Pinpoint the cell where the given text exists, returning its [x, y] midpoint coordinate. 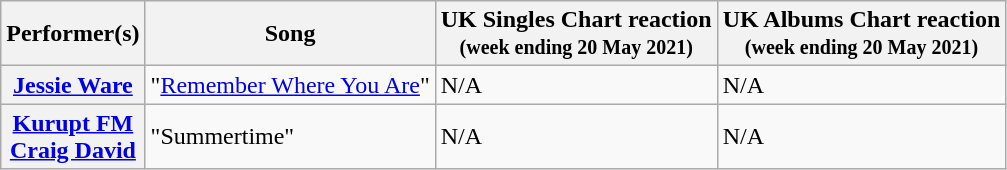
"Remember Where You Are" [290, 85]
"Summertime" [290, 136]
Performer(s) [73, 34]
Jessie Ware [73, 85]
UK Albums Chart reaction(week ending 20 May 2021) [862, 34]
Kurupt FMCraig David [73, 136]
UK Singles Chart reaction(week ending 20 May 2021) [576, 34]
Song [290, 34]
